Return [X, Y] of the center of cell containing provided text 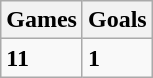
11 [42, 58]
Goals [117, 20]
Games [42, 20]
1 [117, 58]
